Determine the [X, Y] coordinate at the center of the cell enclosing the given text.  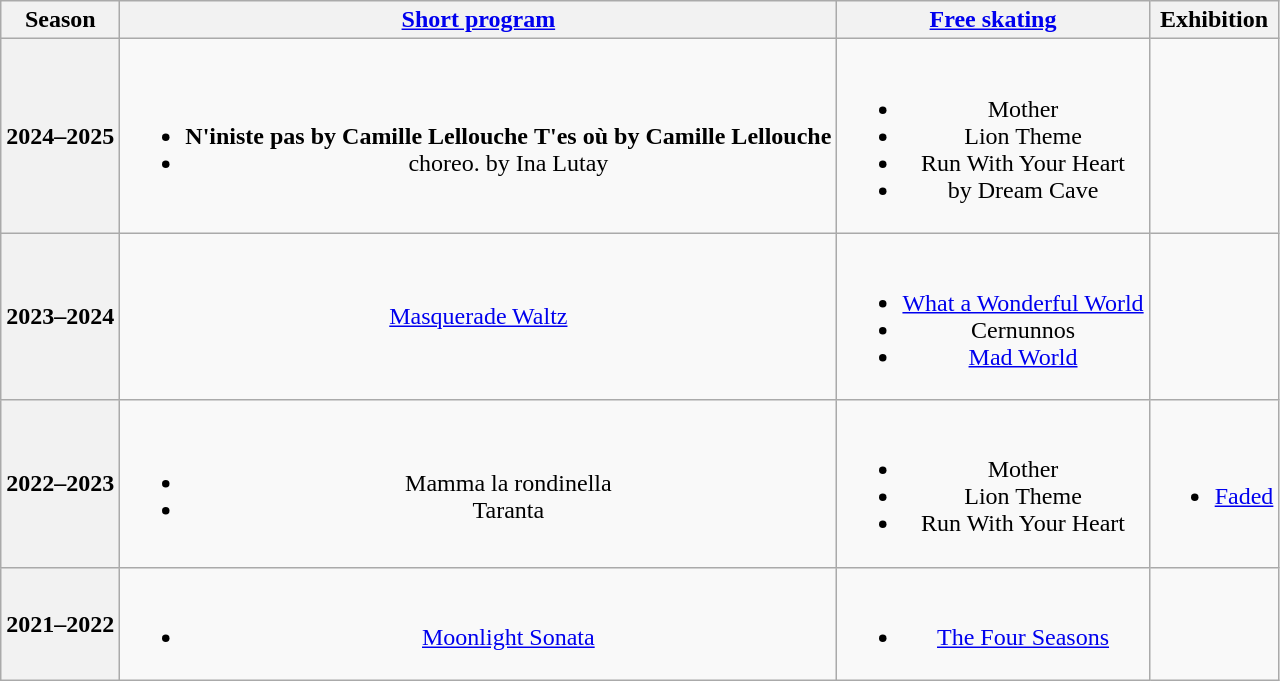
2023–2024 [60, 316]
Season [60, 20]
Faded [1214, 484]
MotherLion Theme Run With Your Heart [993, 484]
2021–2022 [60, 624]
Moonlight Sonata [478, 624]
Short program [478, 20]
Exhibition [1214, 20]
MotherLion Theme Run With Your Heartby Dream Cave [993, 136]
Masquerade Waltz [478, 316]
2022–2023 [60, 484]
What a Wonderful World Cernunnos Mad World [993, 316]
Mamma la rondinellaTaranta [478, 484]
2024–2025 [60, 136]
Free skating [993, 20]
N'iniste pas by Camille Lellouche T'es où by Camille Lellouchechoreo. by Ina Lutay [478, 136]
The Four Seasons [993, 624]
